Capture the cell that displays the provided text and extract its [X, Y] central coordinate. 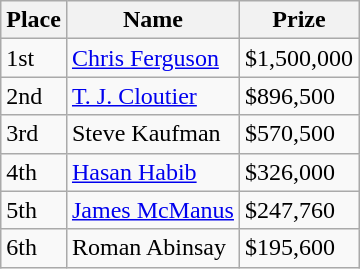
3rd [34, 134]
Place [34, 20]
$1,500,000 [298, 58]
$896,500 [298, 96]
Hasan Habib [152, 172]
6th [34, 248]
Prize [298, 20]
5th [34, 210]
Roman Abinsay [152, 248]
$247,760 [298, 210]
James McManus [152, 210]
$570,500 [298, 134]
1st [34, 58]
2nd [34, 96]
Steve Kaufman [152, 134]
$326,000 [298, 172]
4th [34, 172]
Chris Ferguson [152, 58]
T. J. Cloutier [152, 96]
$195,600 [298, 248]
Name [152, 20]
